Scan for the cell matching the given text and deliver its (x, y) coordinate at center. 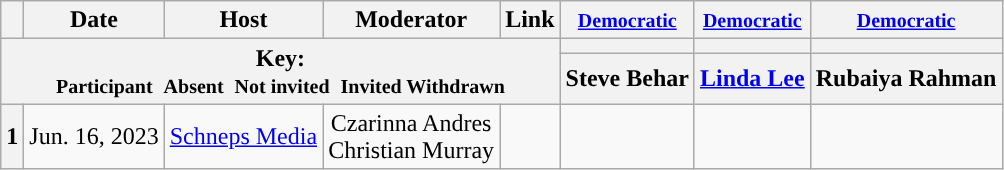
Date (94, 20)
Key: Participant Absent Not invited Invited Withdrawn (280, 72)
Link (530, 20)
Rubaiya Rahman (906, 78)
1 (12, 136)
Czarinna AndresChristian Murray (412, 136)
Host (243, 20)
Jun. 16, 2023 (94, 136)
Moderator (412, 20)
Linda Lee (752, 78)
Schneps Media (243, 136)
Steve Behar (627, 78)
